Pinpoint the cell where the given text exists, returning its (X, Y) midpoint coordinate. 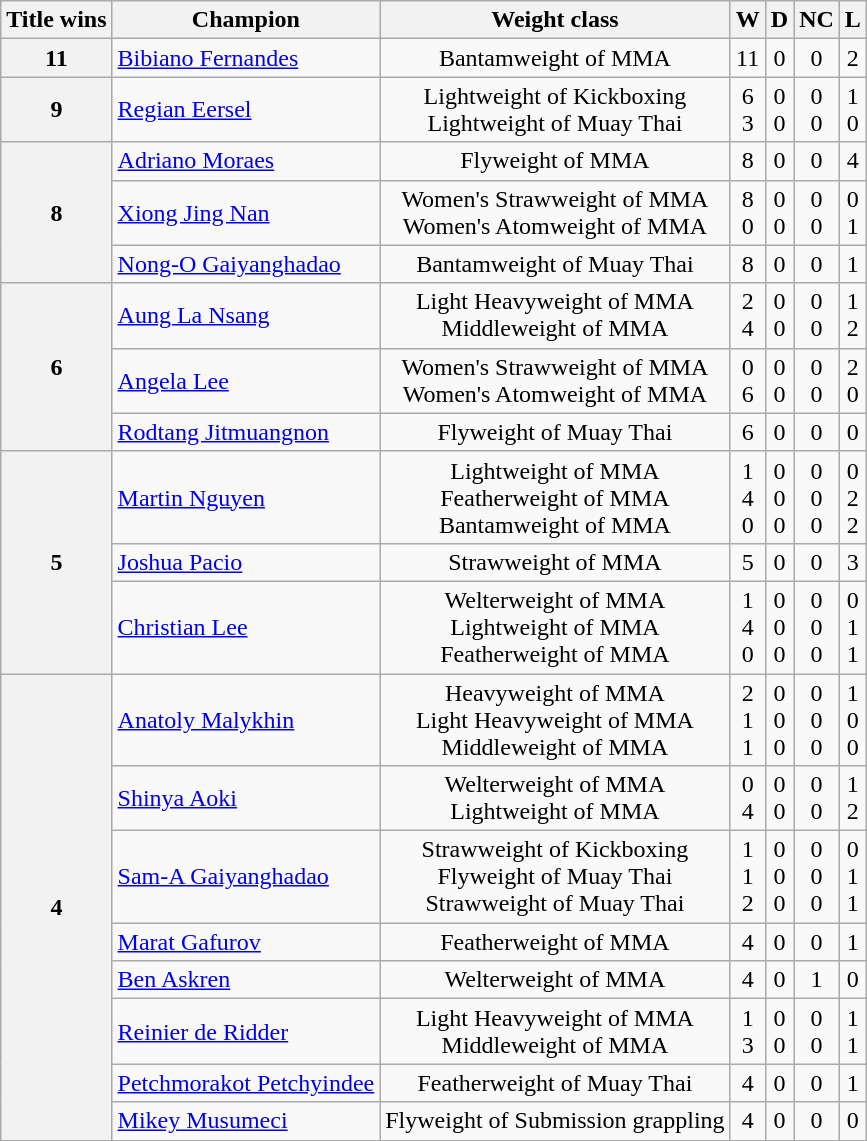
1 3 (748, 1032)
6 3 (748, 110)
L (852, 20)
Champion (246, 20)
0 1 (852, 212)
Nong-O Gaiyanghadao (246, 264)
D (779, 20)
Marat Gafurov (246, 942)
Bibiano Fernandes (246, 58)
1 0 (852, 110)
Xiong Jing Nan (246, 212)
Shinya Aoki (246, 798)
Welterweight of MMA Lightweight of MMA (555, 798)
Mikey Musumeci (246, 1121)
Flyweight of Muay Thai (555, 432)
W (748, 20)
1 1 2 (748, 877)
Sam-A Gaiyanghadao (246, 877)
Adriano Moraes (246, 161)
Angela Lee (246, 380)
Featherweight of MMA (555, 942)
Anatoly Malykhin (246, 720)
9 (56, 110)
2 4 (748, 316)
Ben Askren (246, 980)
0 4 (748, 798)
Regian Eersel (246, 110)
2 1 1 (748, 720)
Bantamweight of MMA (555, 58)
Bantamweight of Muay Thai (555, 264)
Welterweight of MMA (555, 980)
2 (852, 58)
Lightweight of MMA Featherweight of MMA Bantamweight of MMA (555, 497)
1 1 (852, 1032)
Strawweight of MMA (555, 562)
Title wins (56, 20)
3 (852, 562)
Aung La Nsang (246, 316)
Christian Lee (246, 627)
Lightweight of Kickboxing Lightweight of Muay Thai (555, 110)
Joshua Pacio (246, 562)
Reinier de Ridder (246, 1032)
Flyweight of Submission grappling (555, 1121)
NC (817, 20)
Flyweight of MMA (555, 161)
1 0 0 (852, 720)
0 2 2 (852, 497)
Heavyweight of MMA Light Heavyweight of MMA Middleweight of MMA (555, 720)
0 6 (748, 380)
8 0 (748, 212)
2 0 (852, 380)
Welterweight of MMA Lightweight of MMA Featherweight of MMA (555, 627)
Rodtang Jitmuangnon (246, 432)
Weight class (555, 20)
Petchmorakot Petchyindee (246, 1083)
Martin Nguyen (246, 497)
Featherweight of Muay Thai (555, 1083)
Strawweight of Kickboxing Flyweight of Muay Thai Strawweight of Muay Thai (555, 877)
